Identify which cell holds the provided text, then report its [X, Y] central coordinate. 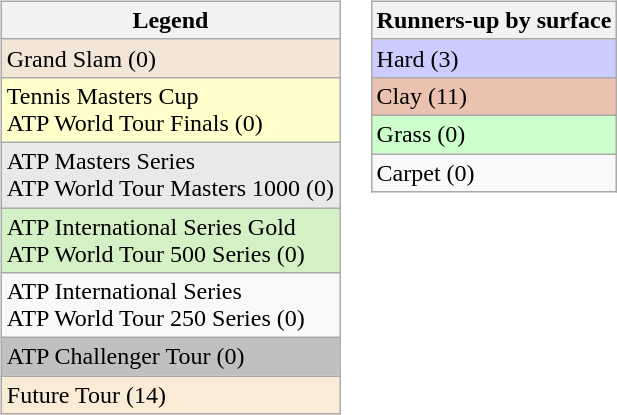
Legend [170, 20]
Grand Slam (0) [170, 58]
Hard (3) [494, 58]
Future Tour (14) [170, 395]
ATP International Series Gold ATP World Tour 500 Series (0) [170, 240]
ATP International Series ATP World Tour 250 Series (0) [170, 306]
ATP Challenger Tour (0) [170, 357]
Tennis Masters Cup ATP World Tour Finals (0) [170, 110]
ATP Masters Series ATP World Tour Masters 1000 (0) [170, 174]
Grass (0) [494, 134]
Carpet (0) [494, 173]
Runners-up by surface [494, 20]
Clay (11) [494, 96]
